Provide the [x, y] coordinate of the cell's center where the given text is located.  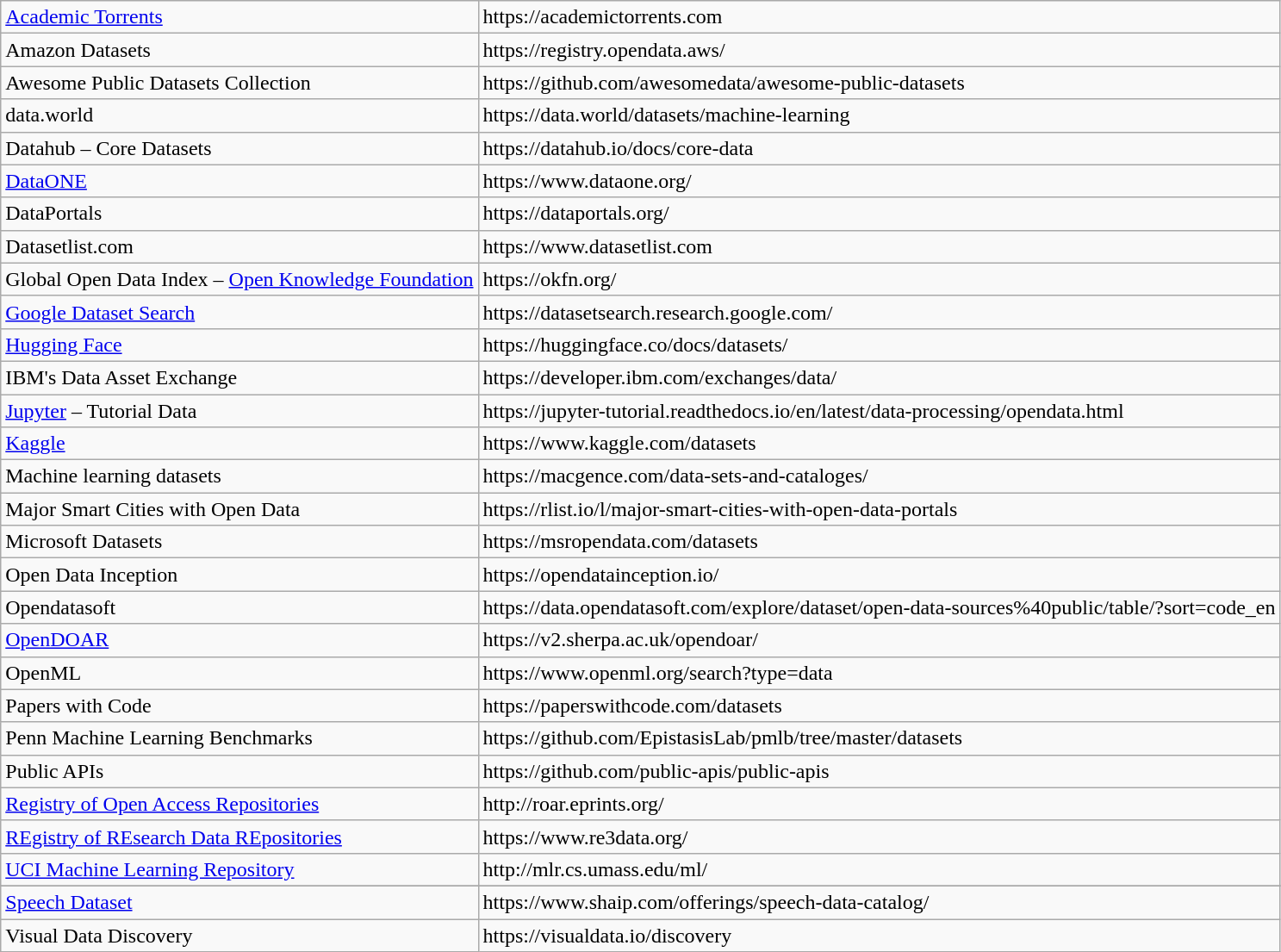
Datasetlist.com [239, 246]
data.world [239, 115]
Hugging Face [239, 345]
https://okfn.org/ [879, 279]
http://roar.eprints.org/ [879, 804]
Machine learning datasets [239, 476]
https://github.com/public-apis/public-apis [879, 771]
https://datahub.io/docs/core-data [879, 148]
REgistry of REsearch Data REpositories [239, 837]
Public APIs [239, 771]
https://github.com/EpistasisLab/pmlb/tree/master/datasets [879, 738]
Papers with Code [239, 706]
Penn Machine Learning Benchmarks [239, 738]
IBM's Data Asset Exchange [239, 377]
OpenDOAR [239, 640]
Jupyter – Tutorial Data [239, 411]
https://huggingface.co/docs/datasets/ [879, 345]
https://registry.opendata.aws/ [879, 50]
https://www.kaggle.com/datasets [879, 444]
https://www.re3data.org/ [879, 837]
https://visualdata.io/discovery [879, 935]
https://rlist.io/l/major-smart-cities-with-open-data-portals [879, 509]
https://msropendata.com/datasets [879, 542]
https://developer.ibm.com/exchanges/data/ [879, 377]
https://v2.sherpa.ac.uk/opendoar/ [879, 640]
https://macgence.com/data-sets-and-cataloges/ [879, 476]
https://github.com/awesomedata/awesome-public-datasets [879, 83]
Amazon Datasets [239, 50]
https://academictorrents.com [879, 17]
https://www.datasetlist.com [879, 246]
https://datasetsearch.research.google.com/ [879, 312]
Visual Data Discovery [239, 935]
http://mlr.cs.umass.edu/ml/ [879, 869]
https://www.dataone.org/ [879, 181]
https://data.opendatasoft.com/explore/dataset/open-data-sources%40public/table/?sort=code_en [879, 607]
Global Open Data Index – Open Knowledge Foundation [239, 279]
OpenML [239, 673]
Datahub – Core Datasets [239, 148]
https://data.world/datasets/machine-learning [879, 115]
Google Dataset Search [239, 312]
Opendatasoft [239, 607]
https://dataportals.org/ [879, 214]
Registry of Open Access Repositories [239, 804]
Speech Dataset [239, 902]
Academic Torrents [239, 17]
Microsoft Datasets [239, 542]
https://opendatainception.io/ [879, 575]
Awesome Public Datasets Collection [239, 83]
https://jupyter-tutorial.readthedocs.io/en/latest/data-processing/opendata.html [879, 411]
DataONE [239, 181]
https://www.shaip.com/offerings/speech-data-catalog/ [879, 902]
Open Data Inception [239, 575]
DataPortals [239, 214]
Kaggle [239, 444]
https://paperswithcode.com/datasets [879, 706]
UCI Machine Learning Repository [239, 869]
https://www.openml.org/search?type=data [879, 673]
Major Smart Cities with Open Data [239, 509]
